Extract the (X, Y) coordinate from the center of the cell holding the provided text.  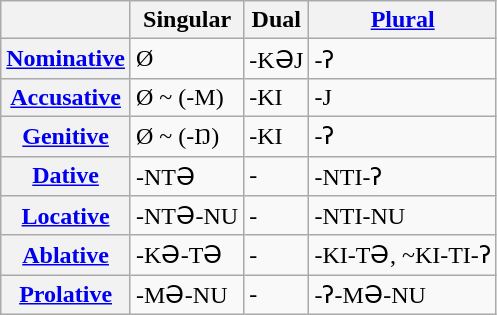
Singular (186, 20)
-MƏ-NU (186, 295)
-NTƏ (186, 176)
Prolative (66, 295)
-NTI-ʔ (402, 176)
Locative (66, 216)
Ø ~ (-M) (186, 97)
Ablative (66, 255)
-ʔ-MƏ-NU (402, 295)
-J (402, 97)
Plural (402, 20)
-KƏJ (276, 59)
Dative (66, 176)
Genitive (66, 136)
-NTƏ-NU (186, 216)
Dual (276, 20)
Ø (186, 59)
Ø ~ (-Ŋ) (186, 136)
-KƏ-TƏ (186, 255)
-NTI-NU (402, 216)
Accusative (66, 97)
-KI-TƏ, ~KI-TI-ʔ (402, 255)
Nominative (66, 59)
